Search for the cell housing the specified text and yield its (x, y) center coordinate. 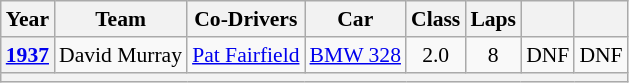
Car (356, 19)
David Murray (120, 55)
BMW 328 (356, 55)
Laps (493, 19)
Team (120, 19)
Class (436, 19)
2.0 (436, 55)
1937 (28, 55)
Year (28, 19)
Co-Drivers (246, 19)
8 (493, 55)
Pat Fairfield (246, 55)
